Identify which cell holds the provided text, then report its [X, Y] central coordinate. 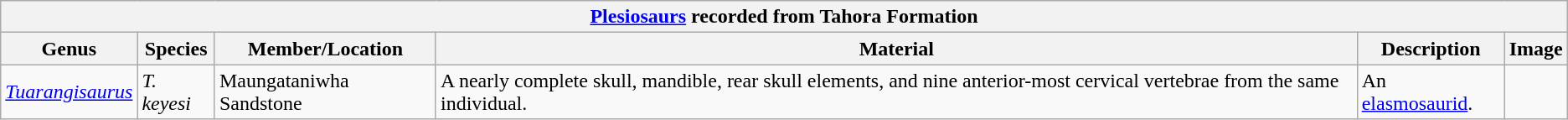
Member/Location [325, 49]
A nearly complete skull, mandible, rear skull elements, and nine anterior-most cervical vertebrae from the same individual. [896, 92]
Image [1536, 49]
Material [896, 49]
Description [1431, 49]
Species [176, 49]
Tuarangisaurus [69, 92]
Plesiosaurs recorded from Tahora Formation [784, 17]
Genus [69, 49]
An elasmosaurid. [1431, 92]
T. keyesi [176, 92]
Maungataniwha Sandstone [325, 92]
